Output the [x, y] coordinate of the center of the cell containing the given text.  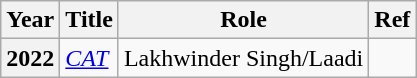
Role [243, 20]
CAT [90, 58]
Title [90, 20]
Year [30, 20]
Ref [392, 20]
Lakhwinder Singh/Laadi [243, 58]
2022 [30, 58]
